Pinpoint the cell where the given text exists, returning its [x, y] midpoint coordinate. 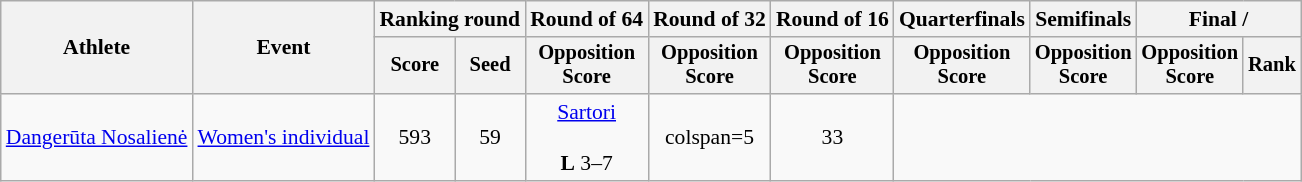
Ranking round [450, 19]
593 [414, 138]
Final / [1218, 19]
Athlete [97, 48]
Dangerūta Nosalienė [97, 138]
33 [832, 138]
Semifinals [1084, 19]
Event [283, 48]
Round of 32 [710, 19]
Round of 16 [832, 19]
Women's individual [283, 138]
Quarterfinals [962, 19]
Round of 64 [586, 19]
59 [490, 138]
Rank [1272, 66]
Seed [490, 66]
Score [414, 66]
SartoriL 3–7 [586, 138]
colspan=5 [710, 138]
